Scan for the cell matching the given text and deliver its (x, y) coordinate at center. 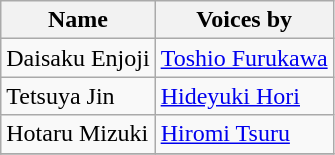
Hotaru Mizuki (78, 134)
Name (78, 20)
Voices by (244, 20)
Hiromi Tsuru (244, 134)
Tetsuya Jin (78, 96)
Daisaku Enjoji (78, 58)
Hideyuki Hori (244, 96)
Toshio Furukawa (244, 58)
